Find where the given text appears and provide that cell's center as (x, y) coordinate. 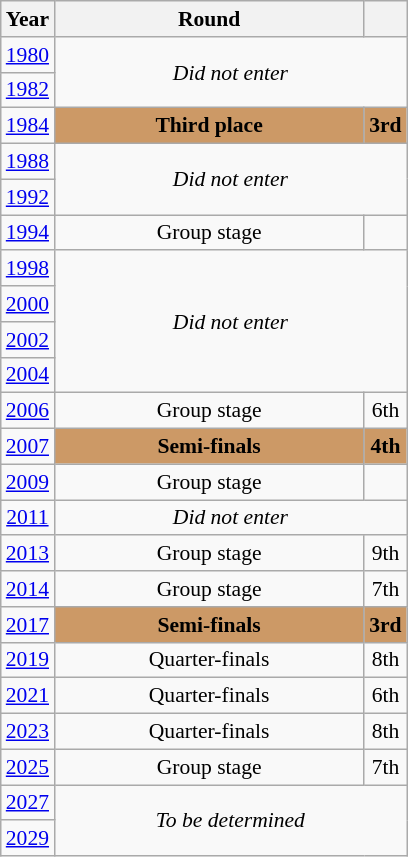
2006 (28, 411)
1988 (28, 162)
Round (209, 19)
2023 (28, 732)
4th (386, 447)
2007 (28, 447)
1980 (28, 55)
To be determined (230, 820)
2021 (28, 696)
2027 (28, 803)
1992 (28, 197)
9th (386, 554)
1994 (28, 233)
1984 (28, 126)
2013 (28, 554)
2019 (28, 660)
2000 (28, 304)
Year (28, 19)
2009 (28, 482)
2011 (28, 518)
2004 (28, 375)
2025 (28, 767)
2017 (28, 625)
2002 (28, 340)
1998 (28, 269)
Third place (209, 126)
2014 (28, 589)
2029 (28, 839)
1982 (28, 90)
